Pinpoint the cell where the given text exists, returning its [X, Y] midpoint coordinate. 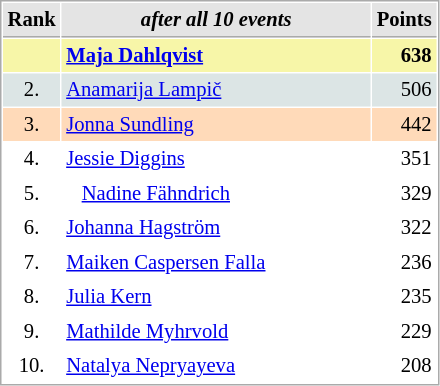
329 [404, 194]
2. [32, 90]
Mathilde Myhrvold [216, 332]
9. [32, 332]
229 [404, 332]
6. [32, 228]
3. [32, 124]
Natalya Nepryayeva [216, 366]
Jessie Diggins [216, 158]
Rank [32, 20]
4. [32, 158]
638 [404, 56]
Nadine Fähndrich [216, 194]
10. [32, 366]
7. [32, 262]
506 [404, 90]
322 [404, 228]
235 [404, 296]
Points [404, 20]
Anamarija Lampič [216, 90]
236 [404, 262]
Johanna Hagström [216, 228]
after all 10 events [216, 20]
Maiken Caspersen Falla [216, 262]
Julia Kern [216, 296]
8. [32, 296]
442 [404, 124]
Maja Dahlqvist [216, 56]
208 [404, 366]
5. [32, 194]
Jonna Sundling [216, 124]
351 [404, 158]
